From the cell containing the given text, extract its center point as (x, y) coordinate. 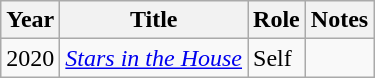
Role (277, 20)
Stars in the House (154, 58)
2020 (30, 58)
Year (30, 20)
Self (277, 58)
Title (154, 20)
Notes (339, 20)
